For the text-containing cell, return its midpoint in (X, Y) coordinate format. 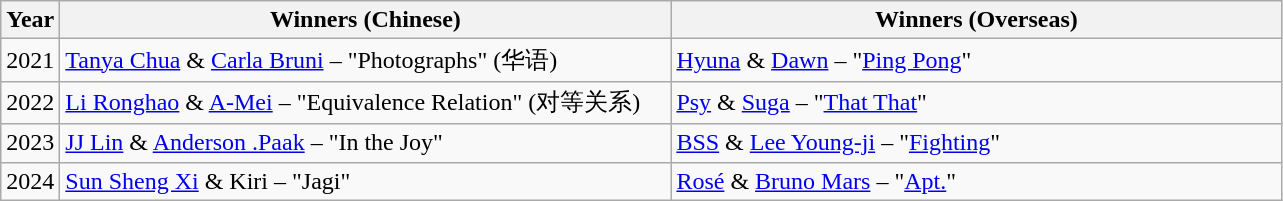
2023 (30, 143)
JJ Lin & Anderson .Paak – "In the Joy" (366, 143)
Winners (Chinese) (366, 20)
2021 (30, 60)
Sun Sheng Xi & Kiri – "Jagi" (366, 181)
Rosé & Bruno Mars – "Apt." (976, 181)
Tanya Chua & Carla Bruni – "Photographs" (华语) (366, 60)
Psy & Suga – "That That" (976, 102)
2024 (30, 181)
2022 (30, 102)
Li Ronghao & A-Mei – "Equivalence Relation" (对等关系) (366, 102)
Winners (Overseas) (976, 20)
Year (30, 20)
BSS & Lee Young-ji – "Fighting" (976, 143)
Hyuna & Dawn – "Ping Pong" (976, 60)
